Determine the (X, Y) coordinate at the center of the cell enclosing the given text.  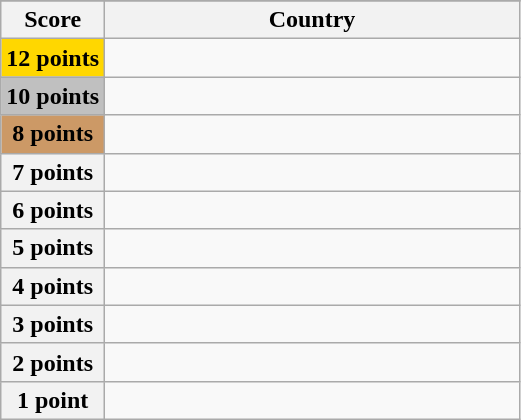
7 points (53, 172)
2 points (53, 362)
1 point (53, 400)
3 points (53, 324)
6 points (53, 210)
Score (53, 20)
Country (312, 20)
8 points (53, 134)
12 points (53, 58)
4 points (53, 286)
5 points (53, 248)
10 points (53, 96)
